Capture the cell that displays the provided text and extract its (x, y) central coordinate. 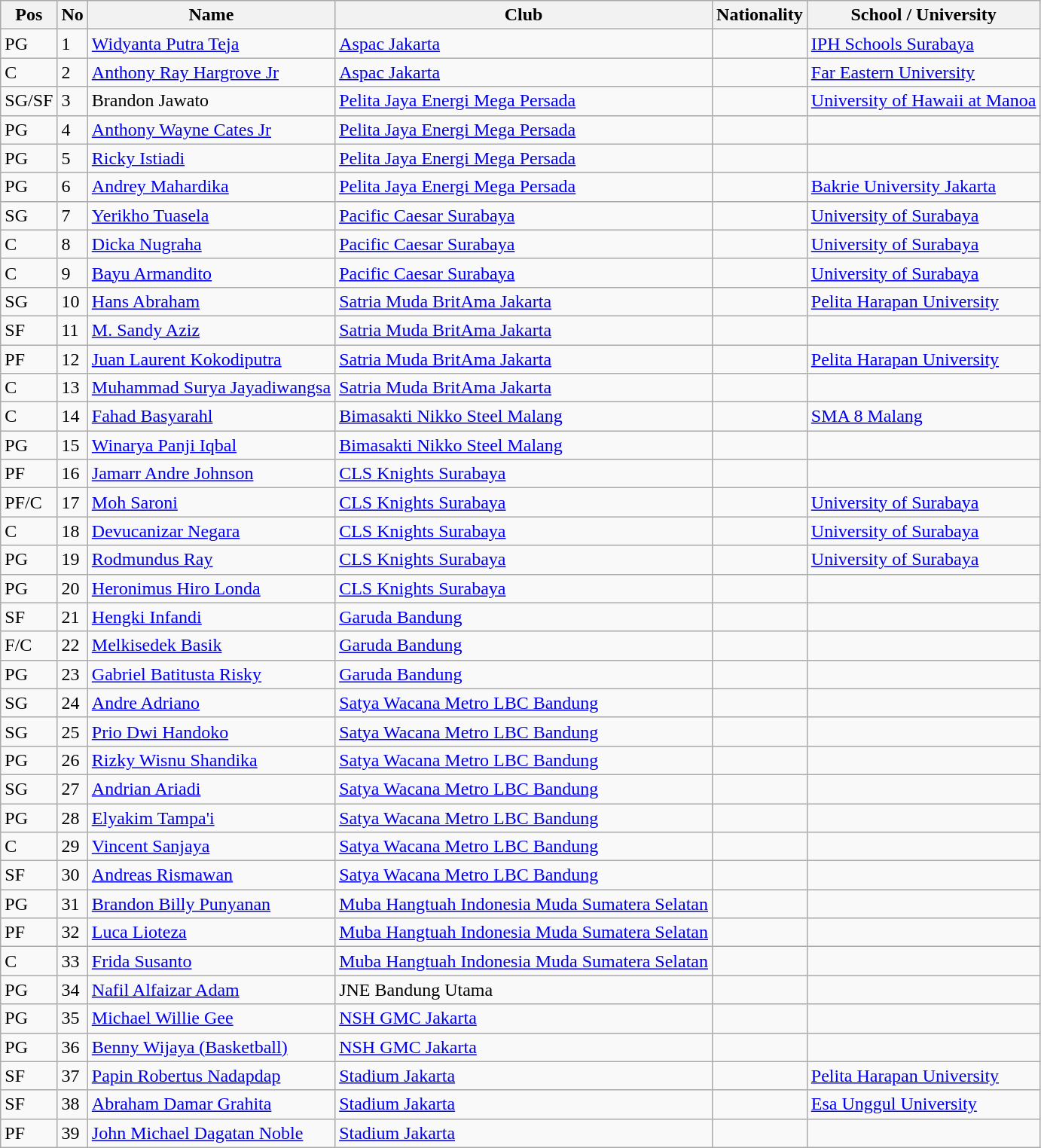
35 (72, 1018)
27 (72, 789)
Yerikho Tuasela (211, 215)
Andre Adriano (211, 703)
18 (72, 531)
32 (72, 933)
Anthony Ray Hargrove Jr (211, 72)
Heronimus Hiro Londa (211, 588)
1 (72, 44)
Andrey Mahardika (211, 187)
Papin Robertus Nadapdap (211, 1076)
John Michael Dagatan Noble (211, 1133)
Muhammad Surya Jayadiwangsa (211, 388)
38 (72, 1104)
20 (72, 588)
Dicka Nugraha (211, 244)
23 (72, 674)
2 (72, 72)
Luca Lioteza (211, 933)
JNE Bandung Utama (524, 990)
Gabriel Batitusta Risky (211, 674)
8 (72, 244)
17 (72, 502)
10 (72, 301)
IPH Schools Surabaya (923, 44)
30 (72, 875)
15 (72, 445)
7 (72, 215)
Nafil Alfaizar Adam (211, 990)
School / University (923, 15)
19 (72, 560)
Nationality (760, 15)
Devucanizar Negara (211, 531)
Ricky Istiadi (211, 158)
Name (211, 15)
University of Hawaii at Manoa (923, 101)
SMA 8 Malang (923, 417)
31 (72, 904)
Melkisedek Basik (211, 646)
16 (72, 474)
Rodmundus Ray (211, 560)
Bayu Armandito (211, 273)
25 (72, 731)
Hengki Infandi (211, 617)
29 (72, 847)
Benny Wijaya (Basketball) (211, 1047)
3 (72, 101)
Winarya Panji Iqbal (211, 445)
Brandon Billy Punyanan (211, 904)
PF/C (29, 502)
Pos (29, 15)
13 (72, 388)
21 (72, 617)
No (72, 15)
Prio Dwi Handoko (211, 731)
Fahad Basyarahl (211, 417)
11 (72, 330)
Rizky Wisnu Shandika (211, 760)
Abraham Damar Grahita (211, 1104)
SG/SF (29, 101)
Esa Unggul University (923, 1104)
9 (72, 273)
6 (72, 187)
22 (72, 646)
39 (72, 1133)
34 (72, 990)
Vincent Sanjaya (211, 847)
Far Eastern University (923, 72)
Moh Saroni (211, 502)
12 (72, 359)
5 (72, 158)
Andrian Ariadi (211, 789)
4 (72, 130)
28 (72, 817)
Anthony Wayne Cates Jr (211, 130)
33 (72, 961)
Elyakim Tampa'i (211, 817)
Club (524, 15)
36 (72, 1047)
Jamarr Andre Johnson (211, 474)
Juan Laurent Kokodiputra (211, 359)
Widyanta Putra Teja (211, 44)
Frida Susanto (211, 961)
Hans Abraham (211, 301)
37 (72, 1076)
Michael Willie Gee (211, 1018)
Andreas Rismawan (211, 875)
Brandon Jawato (211, 101)
14 (72, 417)
M. Sandy Aziz (211, 330)
24 (72, 703)
26 (72, 760)
F/C (29, 646)
Bakrie University Jakarta (923, 187)
